Provide the (x, y) coordinate of the cell's center where the given text is located.  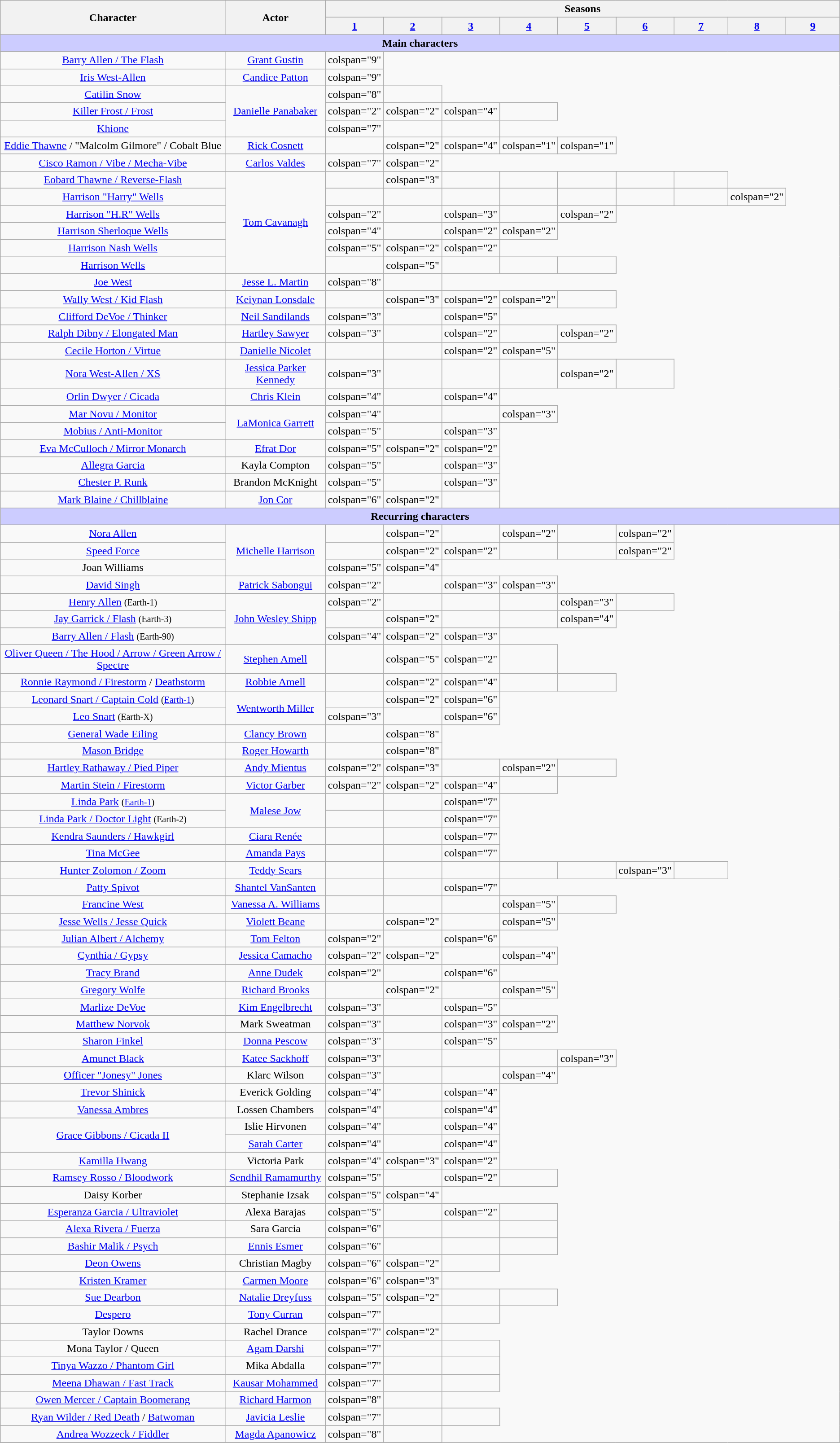
Kendra Saunders / Hawkgirl (113, 836)
Speed Force (113, 551)
Francine West (113, 904)
Carlos Valdes (276, 162)
Robbie Amell (276, 682)
Donna Pescow (276, 1041)
Ennis Esmer (276, 1246)
Barry Allen / Flash (Earth-90) (113, 636)
Tina McGee (113, 853)
Mason Bridge (113, 750)
Trevor Shinick (113, 1092)
Mika Abdalla (276, 1366)
Linda Park / Doctor Light (Earth-2) (113, 819)
Patty Spivot (113, 887)
Amunet Black (113, 1058)
Owen Mercer / Captain Boomerang (113, 1400)
Marlize DeVoe (113, 1007)
Harrison "H.R" Wells (113, 214)
Seasons (582, 9)
Daisy Korber (113, 1195)
Agam Darshi (276, 1349)
Khione (113, 128)
Rick Cosnett (276, 145)
Andy Mientus (276, 768)
Vanessa Ambres (113, 1110)
Sharon Finkel (113, 1041)
Richard Brooks (276, 990)
Main characters (420, 43)
Joe West (113, 282)
7 (701, 26)
1 (354, 26)
Esperanza Garcia / Ultraviolet (113, 1212)
Clifford DeVoe / Thinker (113, 316)
Harrison Wells (113, 265)
Stephanie Izsak (276, 1195)
Martin Stein / Firestorm (113, 785)
Mark Sweatman (276, 1024)
Roger Howarth (276, 750)
Henry Allen (Earth-1) (113, 602)
Oliver Queen / The Hood / Arrow / Green Arrow / Spectre (113, 659)
Tony Curran (276, 1314)
Actor (276, 18)
LaMonica Garrett (276, 422)
Hunter Zolomon / Zoom (113, 870)
Linda Park (Earth-1) (113, 802)
Jesse L. Martin (276, 282)
Jay Garrick / Flash (Earth-3) (113, 619)
Leonard Snart / Captain Cold (Earth-1) (113, 699)
Eddie Thawne / "Malcolm Gilmore" / Cobalt Blue (113, 145)
Amanda Pays (276, 853)
6 (645, 26)
Rachel Drance (276, 1332)
Despero (113, 1314)
Catilin Snow (113, 94)
Victoria Park (276, 1161)
4 (529, 26)
Jesse Wells / Jesse Quick (113, 921)
Tinya Wazzo / Phantom Girl (113, 1366)
Hartley Rathaway / Pied Piper (113, 768)
Deon Owens (113, 1263)
Ralph Dibny / Elongated Man (113, 333)
Danielle Nicolet (276, 351)
Cisco Ramon / Vibe / Mecha-Vibe (113, 162)
Patrick Sabongui (276, 585)
David Singh (113, 585)
Stephen Amell (276, 659)
Richard Harmon (276, 1400)
Keiynan Lonsdale (276, 299)
John Wesley Shipp (276, 619)
Kausar Mohammed (276, 1383)
Kristen Kramer (113, 1280)
Allegra Garcia (113, 465)
Ryan Wilder / Red Death / Batwoman (113, 1417)
Wally West / Kid Flash (113, 299)
Sarah Carter (276, 1144)
Chris Klein (276, 397)
Ramsey Rosso / Bloodwork (113, 1178)
Nora West-Allen / XS (113, 373)
Nora Allen (113, 534)
Killer Frost / Frost (113, 111)
Harrison Sherloque Wells (113, 231)
Danielle Panabaker (276, 111)
Everick Golding (276, 1092)
Vanessa A. Williams (276, 904)
2 (413, 26)
5 (587, 26)
Magda Apanowicz (276, 1434)
Eobard Thawne / Reverse-Flash (113, 180)
Carmen Moore (276, 1280)
Ciara Renée (276, 836)
Clancy Brown (276, 733)
Kim Engelbrecht (276, 1007)
Efrat Dor (276, 448)
Joan Williams (113, 568)
Sue Dearbon (113, 1297)
Tom Felton (276, 939)
Jessica Parker Kennedy (276, 373)
Cynthia / Gypsy (113, 956)
9 (813, 26)
Kayla Compton (276, 465)
Violett Beane (276, 921)
Bashir Malik / Psych (113, 1246)
Wentworth Miller (276, 708)
Officer "Jonesy" Jones (113, 1075)
Jon Cor (276, 500)
Orlin Dwyer / Cicada (113, 397)
Character (113, 18)
Recurring characters (420, 517)
Michelle Harrison (276, 551)
Mark Blaine / Chillblaine (113, 500)
Harrison "Harry" Wells (113, 197)
Mobius / Anti-Monitor (113, 431)
Tracy Brand (113, 973)
Brandon McKnight (276, 482)
Anne Dudek (276, 973)
Leo Snart (Earth-X) (113, 716)
Eva McCulloch / Mirror Monarch (113, 448)
Javicia Leslie (276, 1417)
Iris West-Allen (113, 77)
Neil Sandilands (276, 316)
Alexa Barajas (276, 1212)
Malese Jow (276, 811)
Gregory Wolfe (113, 990)
Grace Gibbons / Cicada II (113, 1135)
3 (471, 26)
Victor Garber (276, 785)
Christian Magby (276, 1263)
Andrea Wozzeck / Fiddler (113, 1434)
Lossen Chambers (276, 1110)
Sendhil Ramamurthy (276, 1178)
Mar Novu / Monitor (113, 414)
Katee Sackhoff (276, 1058)
Candice Patton (276, 77)
8 (757, 26)
Teddy Sears (276, 870)
Jessica Camacho (276, 956)
Grant Gustin (276, 60)
Alexa Rivera / Fuerza (113, 1229)
Julian Albert / Alchemy (113, 939)
Ronnie Raymond / Firestorm / Deathstorm (113, 682)
Mona Taylor / Queen (113, 1349)
Cecile Horton / Virtue (113, 351)
Tom Cavanagh (276, 222)
Hartley Sawyer (276, 333)
Taylor Downs (113, 1332)
Shantel VanSanten (276, 887)
Harrison Nash Wells (113, 248)
Chester P. Runk (113, 482)
Matthew Norvok (113, 1024)
Meena Dhawan / Fast Track (113, 1383)
Islie Hirvonen (276, 1127)
Natalie Dreyfuss (276, 1297)
Sara Garcia (276, 1229)
Klarc Wilson (276, 1075)
Kamilla Hwang (113, 1161)
Barry Allen / The Flash (113, 60)
General Wade Eiling (113, 733)
